For the text-containing cell, return its midpoint in (x, y) coordinate format. 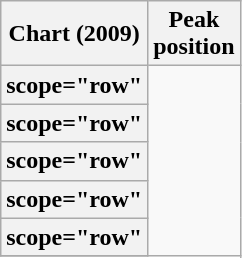
Chart (2009) (74, 34)
Peakposition (194, 34)
